Scan for the cell matching the given text and deliver its (x, y) coordinate at center. 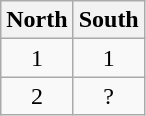
South (108, 20)
2 (37, 96)
North (37, 20)
? (108, 96)
